From the cell containing the given text, extract its center point as (X, Y) coordinate. 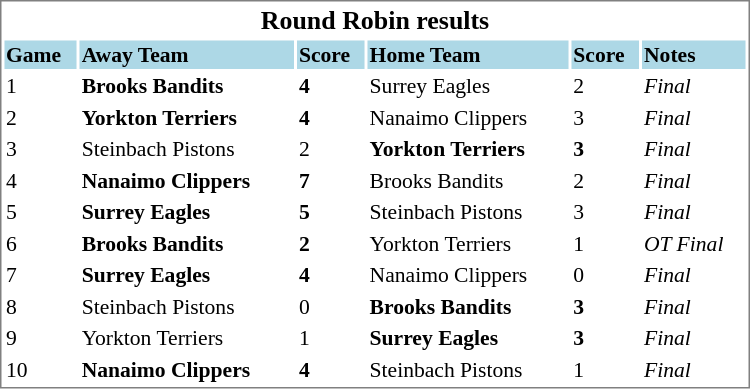
6 (40, 244)
8 (40, 306)
Notes (694, 54)
Round Robin results (374, 20)
Away Team (187, 54)
Home Team (468, 54)
9 (40, 338)
Game (40, 54)
10 (40, 370)
OT Final (694, 244)
